Capture the cell that displays the provided text and extract its (x, y) central coordinate. 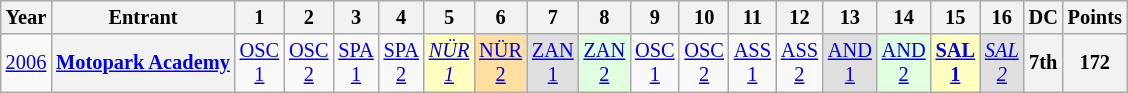
3 (356, 17)
172 (1095, 63)
15 (956, 17)
Year (26, 17)
NÜR1 (449, 63)
12 (800, 17)
NÜR2 (500, 63)
AND2 (904, 63)
5 (449, 17)
16 (1002, 17)
1 (260, 17)
SAL1 (956, 63)
2006 (26, 63)
4 (402, 17)
14 (904, 17)
Motopark Academy (143, 63)
8 (605, 17)
ZAN1 (553, 63)
ASS1 (752, 63)
2 (308, 17)
Entrant (143, 17)
ASS2 (800, 63)
SPA1 (356, 63)
DC (1044, 17)
AND1 (850, 63)
ZAN2 (605, 63)
9 (654, 17)
6 (500, 17)
7th (1044, 63)
13 (850, 17)
11 (752, 17)
Points (1095, 17)
SPA2 (402, 63)
7 (553, 17)
SAL2 (1002, 63)
10 (704, 17)
